Return [X, Y] of the center of cell containing provided text 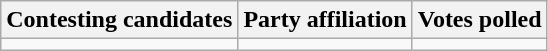
Contesting candidates [120, 20]
Votes polled [480, 20]
Party affiliation [325, 20]
